From the cell containing the given text, extract its center point as (x, y) coordinate. 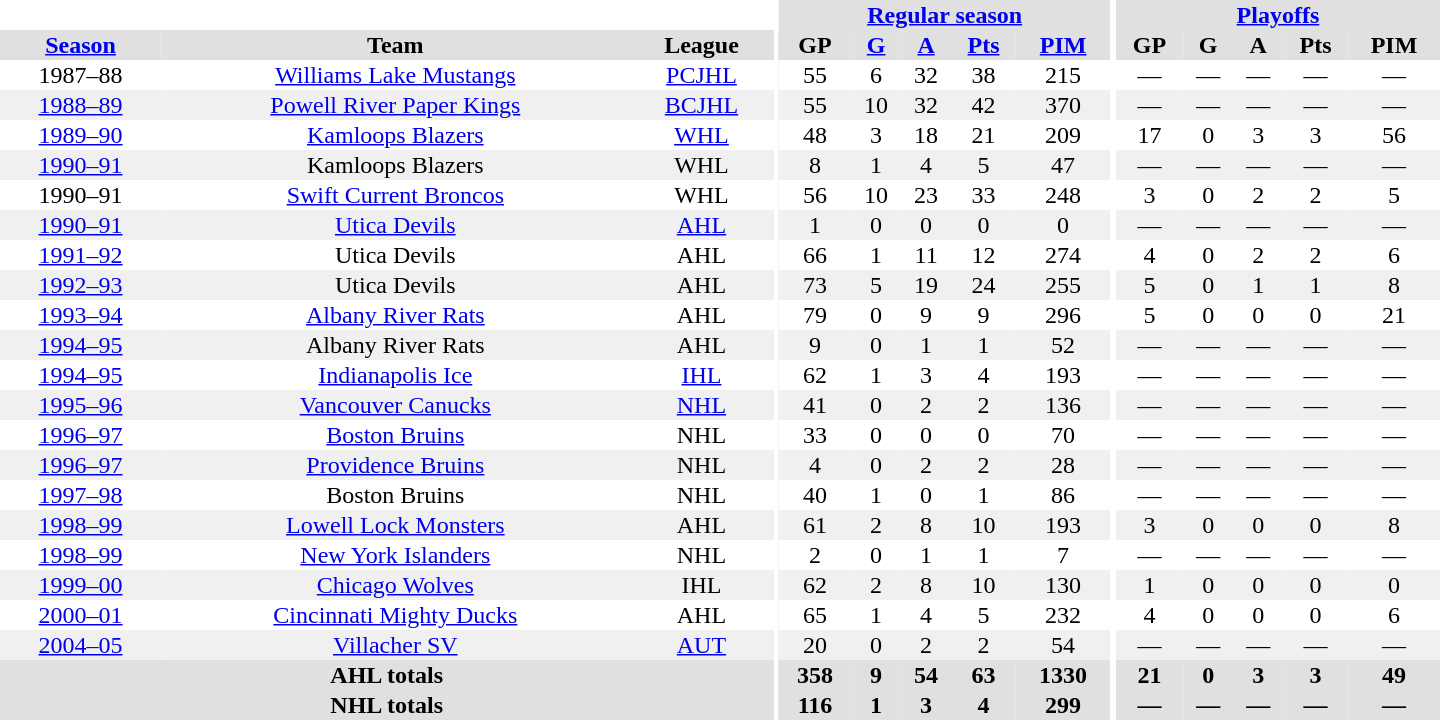
49 (1394, 675)
AHL totals (386, 675)
Vancouver Canucks (395, 405)
65 (815, 615)
116 (815, 705)
136 (1063, 405)
Providence Bruins (395, 465)
24 (984, 285)
NHL totals (386, 705)
Chicago Wolves (395, 585)
1997–98 (80, 495)
73 (815, 285)
2000–01 (80, 615)
7 (1063, 555)
Regular season (944, 15)
248 (1063, 195)
66 (815, 255)
17 (1150, 135)
2004–05 (80, 645)
Team (395, 45)
BCJHL (702, 105)
1989–90 (80, 135)
23 (926, 195)
AUT (702, 645)
Cincinnati Mighty Ducks (395, 615)
1999–00 (80, 585)
Lowell Lock Monsters (395, 525)
61 (815, 525)
Playoffs (1278, 15)
215 (1063, 75)
42 (984, 105)
274 (1063, 255)
28 (1063, 465)
63 (984, 675)
358 (815, 675)
Williams Lake Mustangs (395, 75)
1330 (1063, 675)
41 (815, 405)
299 (1063, 705)
130 (1063, 585)
1987–88 (80, 75)
18 (926, 135)
70 (1063, 435)
League (702, 45)
79 (815, 315)
38 (984, 75)
255 (1063, 285)
Indianapolis Ice (395, 375)
52 (1063, 345)
Villacher SV (395, 645)
232 (1063, 615)
Season (80, 45)
296 (1063, 315)
Swift Current Broncos (395, 195)
20 (815, 645)
48 (815, 135)
New York Islanders (395, 555)
Powell River Paper Kings (395, 105)
19 (926, 285)
1993–94 (80, 315)
47 (1063, 165)
370 (1063, 105)
86 (1063, 495)
40 (815, 495)
1995–96 (80, 405)
1988–89 (80, 105)
11 (926, 255)
1992–93 (80, 285)
1991–92 (80, 255)
209 (1063, 135)
PCJHL (702, 75)
12 (984, 255)
